For the text-containing cell, return its midpoint in [X, Y] coordinate format. 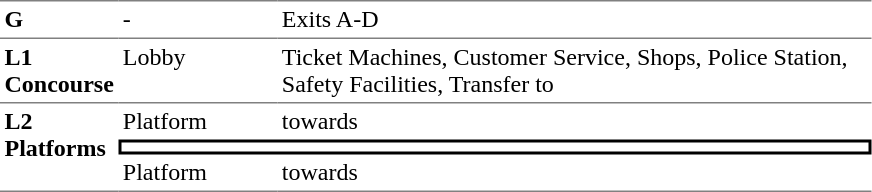
G [59, 19]
Exits A-D [574, 19]
L2Platforms [59, 148]
Ticket Machines, Customer Service, Shops, Police Station, Safety Facilities, Transfer to [574, 71]
- [198, 19]
L1Concourse [59, 71]
Lobby [198, 71]
